Determine the [x, y] coordinate at the center of the cell enclosing the given text.  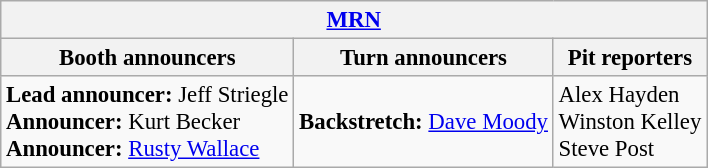
Booth announcers [148, 58]
MRN [354, 20]
Lead announcer: Jeff StriegleAnnouncer: Kurt BeckerAnnouncer: Rusty Wallace [148, 122]
Pit reporters [630, 58]
Alex HaydenWinston KelleySteve Post [630, 122]
Backstretch: Dave Moody [424, 122]
Turn announcers [424, 58]
